Capture the cell that displays the provided text and extract its [x, y] central coordinate. 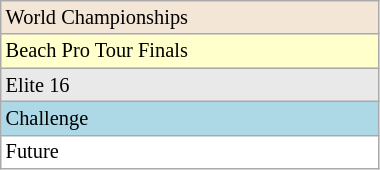
Future [190, 152]
Challenge [190, 118]
World Championships [190, 17]
Elite 16 [190, 85]
Beach Pro Tour Finals [190, 51]
